Provide the [X, Y] coordinate of the cell's center where the given text is located.  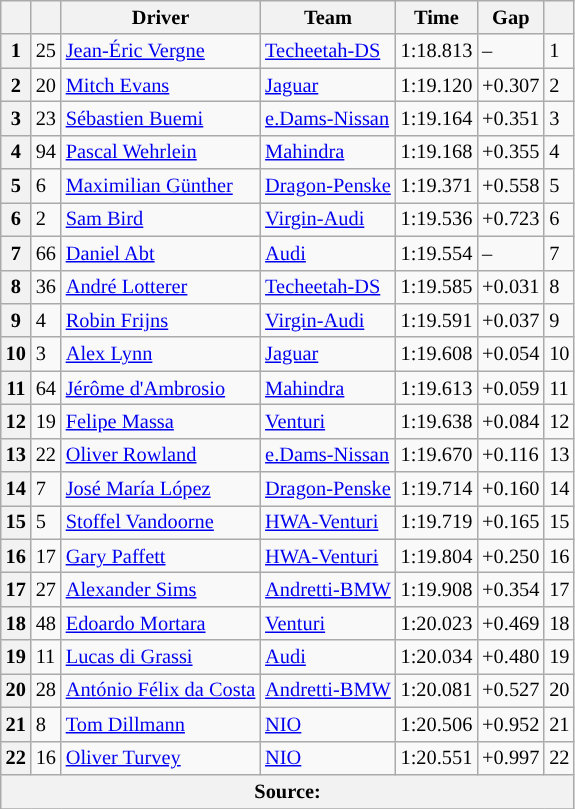
36 [46, 287]
64 [46, 388]
1:20.081 [437, 690]
1:20.023 [437, 623]
Mitch Evans [160, 85]
66 [46, 253]
Gap [510, 17]
+0.160 [510, 489]
+0.723 [510, 219]
1:19.714 [437, 489]
+0.354 [510, 589]
Robin Frijns [160, 320]
Gary Paffett [160, 556]
1:19.554 [437, 253]
1:19.164 [437, 118]
Pascal Wehrlein [160, 152]
94 [46, 152]
1:20.034 [437, 657]
António Félix da Costa [160, 690]
27 [46, 589]
Tom Dillmann [160, 724]
1:18.813 [437, 51]
1:19.591 [437, 320]
+0.037 [510, 320]
Maximilian Günther [160, 186]
1:19.120 [437, 85]
Edoardo Mortara [160, 623]
1:19.371 [437, 186]
+0.084 [510, 421]
48 [46, 623]
Stoffel Vandoorne [160, 522]
1:19.804 [437, 556]
+0.469 [510, 623]
+0.307 [510, 85]
Daniel Abt [160, 253]
1:19.536 [437, 219]
+0.351 [510, 118]
+0.480 [510, 657]
Driver [160, 17]
1:19.908 [437, 589]
Jean-Éric Vergne [160, 51]
1:19.719 [437, 522]
Source: [288, 791]
1:19.613 [437, 388]
Jérôme d'Ambrosio [160, 388]
Oliver Rowland [160, 455]
Team [328, 17]
+0.116 [510, 455]
Sam Bird [160, 219]
Felipe Massa [160, 421]
1:19.670 [437, 455]
+0.527 [510, 690]
1:19.638 [437, 421]
1:20.506 [437, 724]
André Lotterer [160, 287]
+0.997 [510, 758]
28 [46, 690]
+0.952 [510, 724]
1:19.608 [437, 354]
+0.059 [510, 388]
+0.558 [510, 186]
23 [46, 118]
Oliver Turvey [160, 758]
Alexander Sims [160, 589]
+0.031 [510, 287]
Time [437, 17]
+0.355 [510, 152]
Sébastien Buemi [160, 118]
José María López [160, 489]
+0.054 [510, 354]
25 [46, 51]
+0.250 [510, 556]
1:19.168 [437, 152]
Alex Lynn [160, 354]
1:20.551 [437, 758]
+0.165 [510, 522]
1:19.585 [437, 287]
Lucas di Grassi [160, 657]
